Output the (X, Y) coordinate of the center of the cell containing the given text.  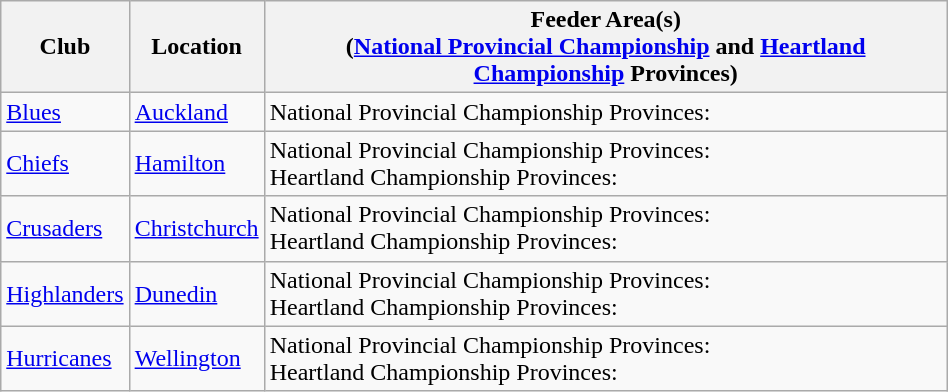
Wellington (196, 358)
Highlanders (65, 294)
Hamilton (196, 164)
Location (196, 47)
National Provincial Championship Provinces: (606, 112)
Blues (65, 112)
Chiefs (65, 164)
Christchurch (196, 228)
Club (65, 47)
Feeder Area(s)(National Provincial Championship and Heartland Championship Provinces) (606, 47)
Hurricanes (65, 358)
Crusaders (65, 228)
Auckland (196, 112)
Dunedin (196, 294)
